Capture the cell that displays the provided text and extract its [x, y] central coordinate. 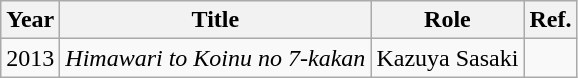
2013 [30, 58]
Role [448, 20]
Himawari to Koinu no 7-kakan [216, 58]
Ref. [550, 20]
Title [216, 20]
Year [30, 20]
Kazuya Sasaki [448, 58]
